Search for the cell housing the specified text and yield its (X, Y) center coordinate. 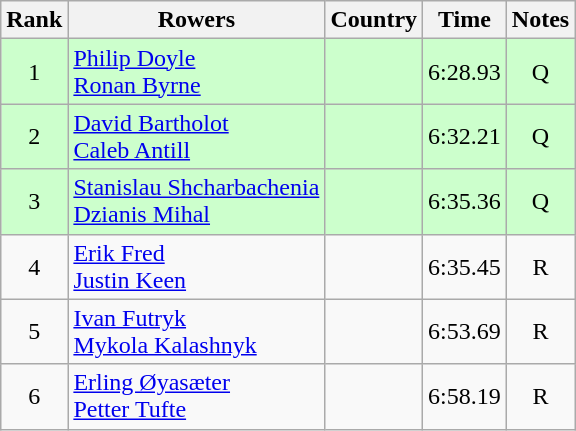
Notes (540, 20)
Rowers (196, 20)
6:32.21 (465, 136)
3 (34, 202)
Stanislau ShcharbacheniaDzianis Mihal (196, 202)
Rank (34, 20)
Country (374, 20)
6:28.93 (465, 72)
6 (34, 396)
6:35.36 (465, 202)
Time (465, 20)
1 (34, 72)
6:35.45 (465, 266)
2 (34, 136)
4 (34, 266)
Ivan FutrykMykola Kalashnyk (196, 332)
5 (34, 332)
Erik FredJustin Keen (196, 266)
6:53.69 (465, 332)
6:58.19 (465, 396)
David BartholotCaleb Antill (196, 136)
Philip DoyleRonan Byrne (196, 72)
Erling ØyasæterPetter Tufte (196, 396)
